Output the [x, y] coordinate of the center of the cell containing the given text.  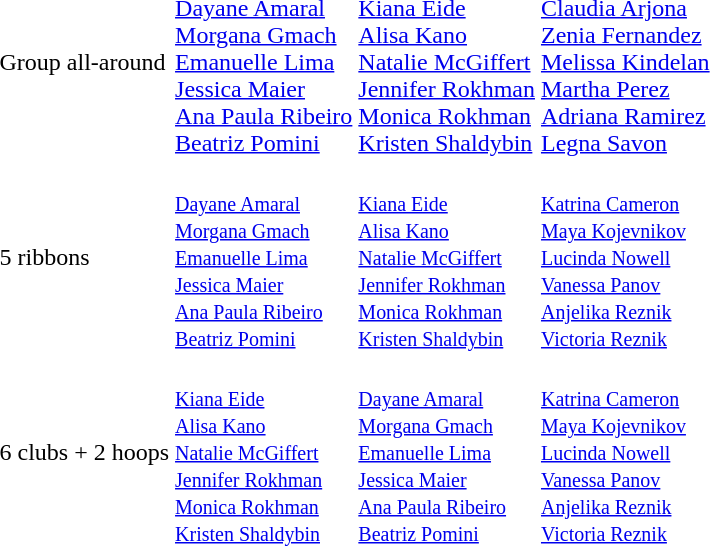
Kiana EideAlisa KanoNatalie McGiffertJennifer RokhmanMonica RokhmanKristen Shaldybin [447, 257]
Dayane AmaralMorgana GmachEmanuelle LimaJessica MaierAna Paula RibeiroBeatriz Pomini [264, 257]
